Pinpoint the cell where the given text exists, returning its [X, Y] midpoint coordinate. 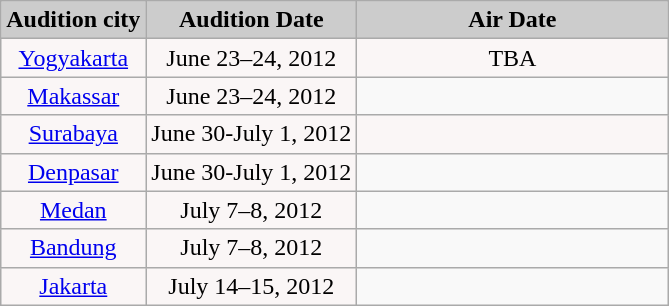
Medan [74, 210]
Denpasar [74, 172]
Jakarta [74, 286]
Surabaya [74, 134]
Air Date [512, 20]
Bandung [74, 248]
July 14–15, 2012 [252, 286]
TBA [512, 58]
Audition city [74, 20]
Yogyakarta [74, 58]
Makassar [74, 96]
Audition Date [252, 20]
